Scan for the cell matching the given text and deliver its (x, y) coordinate at center. 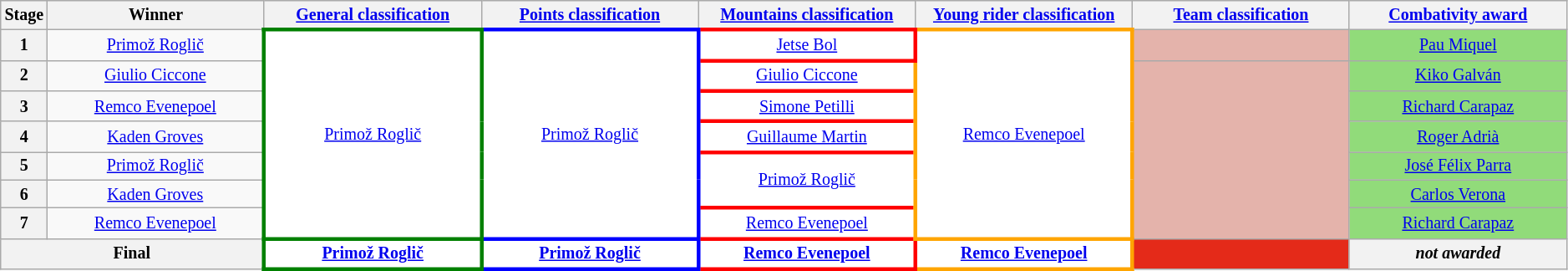
Guillaume Martin (807, 136)
6 (24, 194)
3 (24, 106)
Winner (155, 15)
José Félix Parra (1458, 166)
7 (24, 223)
Mountains classification (807, 15)
Stage (24, 15)
Carlos Verona (1458, 194)
Simone Petilli (807, 106)
Final (133, 253)
Jetse Bol (807, 45)
Young rider classification (1024, 15)
Kiko Galván (1458, 76)
Roger Adrià (1458, 136)
2 (24, 76)
General classification (373, 15)
Points classification (590, 15)
4 (24, 136)
5 (24, 166)
Combativity award (1458, 15)
not awarded (1458, 253)
Team classification (1241, 15)
Pau Miquel (1458, 45)
1 (24, 45)
